Find where the given text appears and provide that cell's center as [X, Y] coordinate. 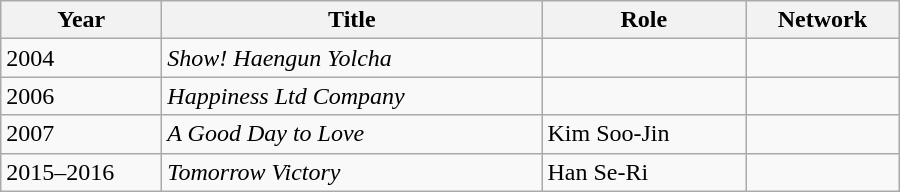
2007 [82, 134]
Happiness Ltd Company [352, 96]
Show! Haengun Yolcha [352, 58]
Title [352, 20]
Tomorrow Victory [352, 172]
Year [82, 20]
2006 [82, 96]
Han Se-Ri [644, 172]
Kim Soo-Jin [644, 134]
2015–2016 [82, 172]
Network [823, 20]
Role [644, 20]
A Good Day to Love [352, 134]
2004 [82, 58]
